Scan for the cell matching the given text and deliver its [X, Y] coordinate at center. 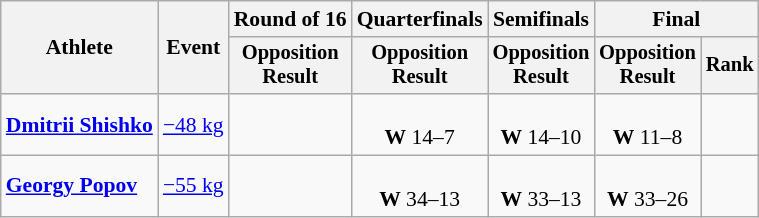
Event [194, 48]
Round of 16 [290, 19]
W 34–13 [420, 186]
Dmitrii Shishko [80, 124]
W 11–8 [648, 124]
W 14–10 [542, 124]
Georgy Popov [80, 186]
Final [676, 19]
Rank [730, 66]
−48 kg [194, 124]
Semifinals [542, 19]
Quarterfinals [420, 19]
W 33–26 [648, 186]
W 33–13 [542, 186]
Athlete [80, 48]
W 14–7 [420, 124]
−55 kg [194, 186]
